Search for the cell housing the specified text and yield its (x, y) center coordinate. 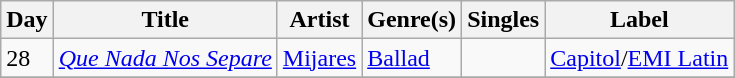
Artist (319, 20)
Singles (504, 20)
Mijares (319, 58)
Ballad (412, 58)
Day (27, 20)
Que Nada Nos Separe (165, 58)
Capitol/EMI Latin (640, 58)
Title (165, 20)
Genre(s) (412, 20)
Label (640, 20)
28 (27, 58)
